Find where the given text appears and provide that cell's center as (X, Y) coordinate. 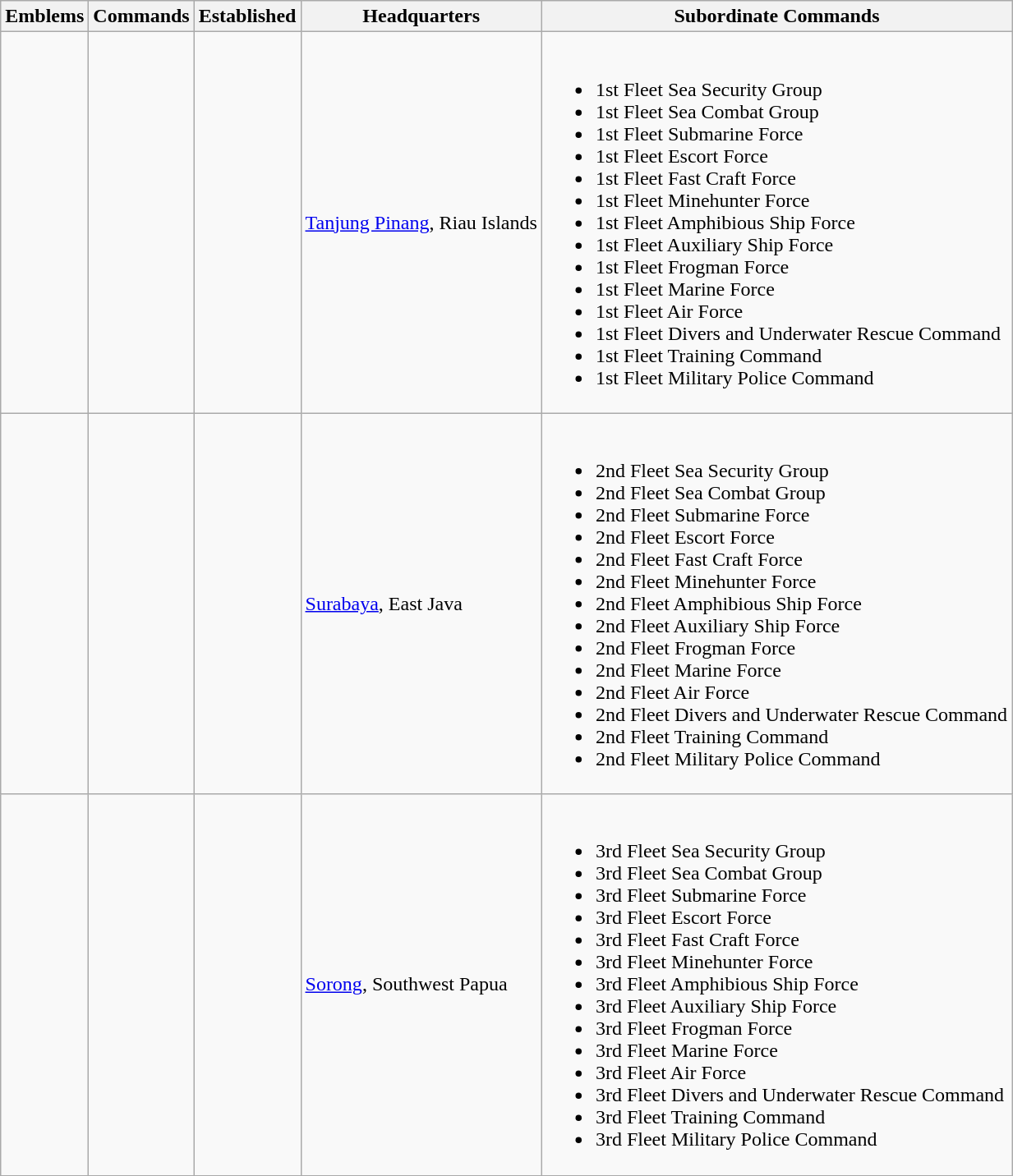
Tanjung Pinang, Riau Islands (421, 223)
Commands (141, 16)
Established (247, 16)
Sorong, Southwest Papua (421, 985)
Headquarters (421, 16)
Emblems (44, 16)
Surabaya, East Java (421, 604)
Subordinate Commands (776, 16)
